Detect which cell encompasses the target text, then output its (X, Y) center coordinate. 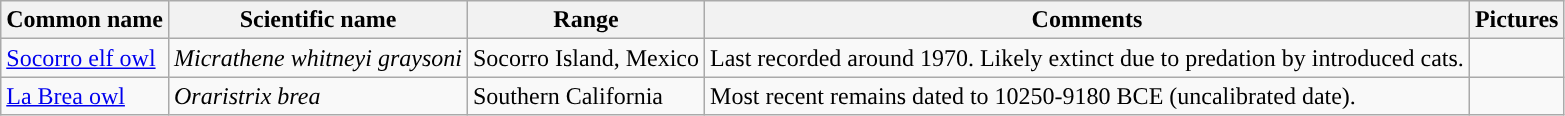
Socorro Island, Mexico (586, 58)
Common name (85, 20)
Socorro elf owl (85, 58)
Range (586, 20)
Micrathene whitneyi graysoni (318, 58)
La Brea owl (85, 96)
Southern California (586, 96)
Pictures (1516, 20)
Last recorded around 1970. Likely extinct due to predation by introduced cats. (1088, 58)
Scientific name (318, 20)
Comments (1088, 20)
Oraristrix brea (318, 96)
Most recent remains dated to 10250-9180 BCE (uncalibrated date). (1088, 96)
